Pinpoint the cell where the given text exists, returning its (X, Y) midpoint coordinate. 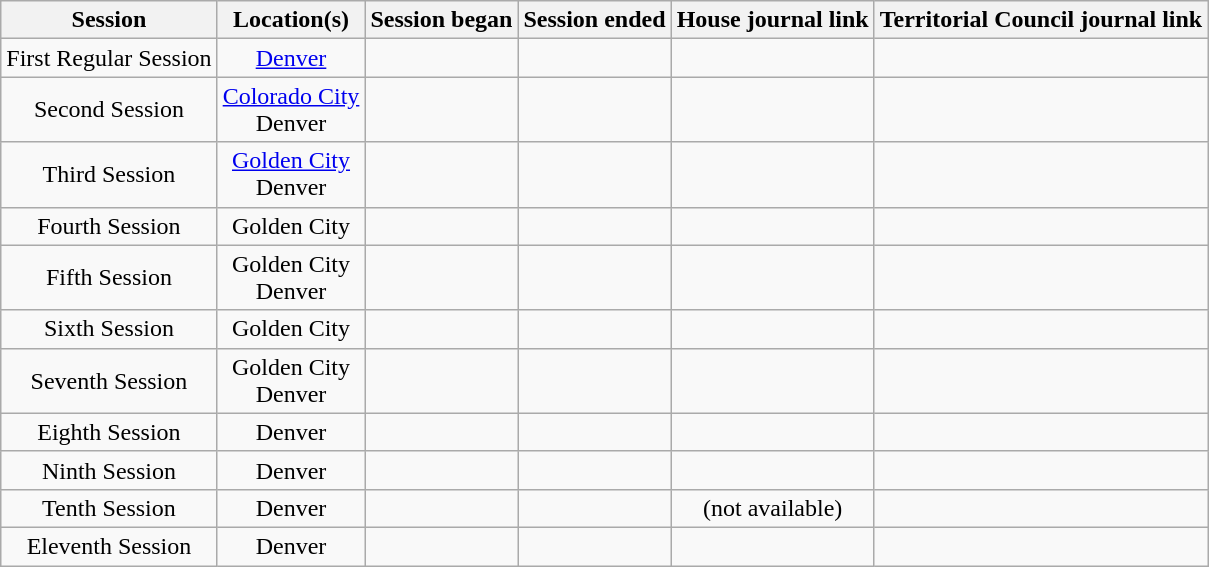
Eleventh Session (109, 546)
Sixth Session (109, 329)
Eighth Session (109, 432)
Session (109, 20)
Location(s) (291, 20)
Colorado CityDenver (291, 110)
Session began (442, 20)
First Regular Session (109, 58)
Fifth Session (109, 278)
Seventh Session (109, 380)
Third Session (109, 174)
Territorial Council journal link (1041, 20)
House journal link (772, 20)
Second Session (109, 110)
(not available) (772, 508)
Tenth Session (109, 508)
Ninth Session (109, 470)
Fourth Session (109, 226)
Session ended (594, 20)
